Detect which cell encompasses the target text, then output its (x, y) center coordinate. 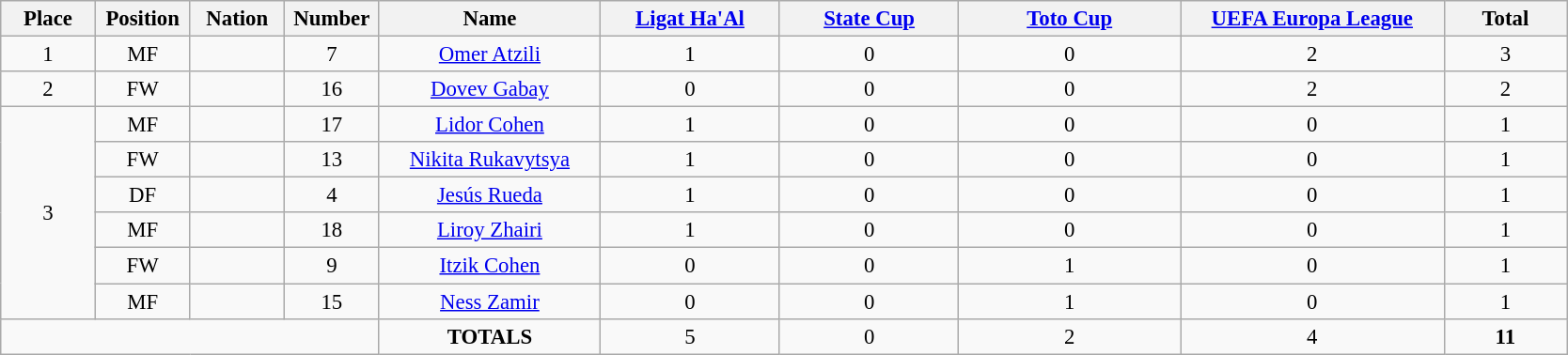
13 (333, 160)
Place (49, 19)
7 (333, 54)
Omer Atzili (490, 54)
15 (333, 301)
17 (333, 125)
18 (333, 230)
16 (333, 89)
Name (490, 19)
Itzik Cohen (490, 266)
Position (143, 19)
Jesús Rueda (490, 195)
State Cup (869, 19)
Nikita Rukavytsya (490, 160)
TOTALS (490, 336)
Lidor Cohen (490, 125)
Total (1506, 19)
9 (333, 266)
Ligat Ha'Al (690, 19)
UEFA Europa League (1312, 19)
Number (333, 19)
Nation (237, 19)
Toto Cup (1070, 19)
Dovev Gabay (490, 89)
DF (143, 195)
Ness Zamir (490, 301)
Liroy Zhairi (490, 230)
5 (690, 336)
11 (1506, 336)
